Output the (x, y) coordinate of the center of the cell containing the given text.  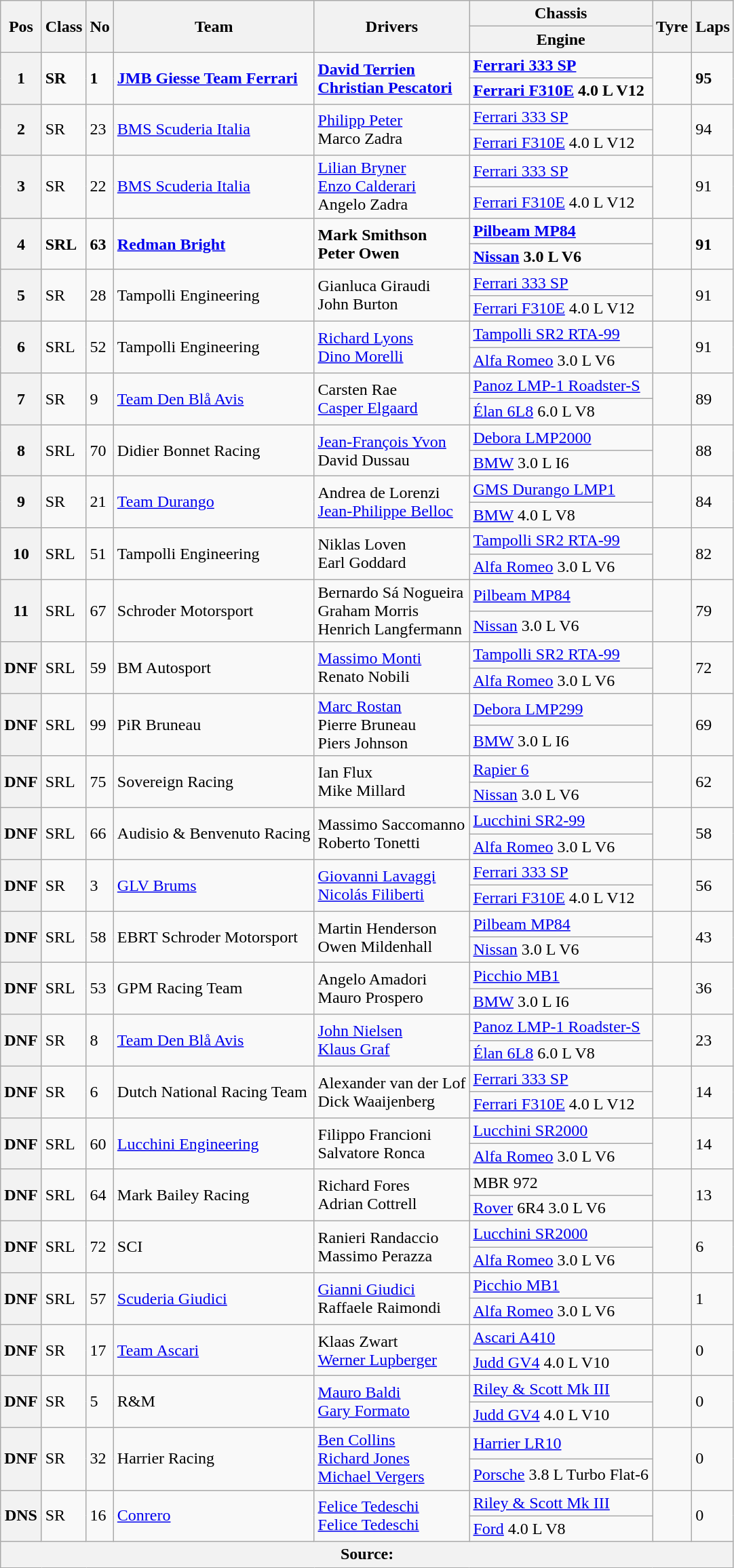
28 (100, 295)
Rapier 6 (561, 769)
Laps (713, 26)
95 (713, 78)
53 (100, 989)
JMB Giesse Team Ferrari (214, 78)
64 (100, 1195)
Team (214, 26)
Bernardo Sá Nogueira Graham Morris Henrich Langfermann (392, 611)
Jean-François Yvon David Dussau (392, 451)
Lilian Bryner Enzo Calderari Angelo Zadra (392, 187)
62 (713, 782)
Mauro Baldi Gary Formato (392, 1402)
11 (21, 611)
Marc Rostan Pierre Bruneau Piers Johnson (392, 725)
Porsche 3.8 L Turbo Flat-6 (561, 1474)
89 (713, 399)
EBRT Schroder Motorsport (214, 937)
Andrea de Lorenzi Jean-Philippe Belloc (392, 502)
BM Autosport (214, 668)
GLV Brums (214, 885)
Alexander van der Lof Dick Waaijenberg (392, 1092)
17 (100, 1350)
60 (100, 1143)
Ian Flux Mike Millard (392, 782)
Scuderia Giudici (214, 1299)
79 (713, 611)
Massimo Saccomanno Roberto Tonetti (392, 833)
70 (100, 451)
MBR 972 (561, 1182)
Rover 6R4 3.0 L V6 (561, 1208)
Mark Bailey Racing (214, 1195)
Conrero (214, 1516)
Gianluca Giraudi John Burton (392, 295)
Martin Henderson Owen Mildenhall (392, 937)
Harrier LR10 (561, 1443)
52 (100, 347)
BMW 4.0 L V8 (561, 515)
Engine (561, 39)
10 (21, 554)
16 (100, 1516)
Massimo Monti Renato Nobili (392, 668)
94 (713, 130)
R&M (214, 1402)
Audisio & Benvenuto Racing (214, 833)
David Terrien Christian Pescatori (392, 78)
Richard Fores Adrian Cottrell (392, 1195)
Chassis (561, 14)
63 (100, 244)
59 (100, 668)
Gianni Giudici Raffaele Raimondi (392, 1299)
32 (100, 1459)
Ascari A410 (561, 1337)
Drivers (392, 26)
No (100, 26)
Felice Tedeschi Felice Tedeschi (392, 1516)
88 (713, 451)
Sovereign Racing (214, 782)
Lucchini Engineering (214, 1143)
Klaas Zwart Werner Lupberger (392, 1350)
57 (100, 1299)
Lucchini SR2-99 (561, 820)
John Nielsen Klaus Graf (392, 1040)
Mark Smithson Peter Owen (392, 244)
4 (21, 244)
Debora LMP2000 (561, 438)
2 (21, 130)
Tyre (672, 26)
SCI (214, 1246)
PiR Bruneau (214, 725)
Didier Bonnet Racing (214, 451)
Richard Lyons Dino Morelli (392, 347)
36 (713, 989)
21 (100, 502)
Dutch National Racing Team (214, 1092)
69 (713, 725)
Pos (21, 26)
13 (713, 1195)
Angelo Amadori Mauro Prospero (392, 989)
DNS (21, 1516)
Harrier Racing (214, 1459)
Source: (368, 1554)
75 (100, 782)
Niklas Loven Earl Goddard (392, 554)
22 (100, 187)
Debora LMP299 (561, 709)
Class (64, 26)
7 (21, 399)
Ford 4.0 L V8 (561, 1529)
Team Durango (214, 502)
GMS Durango LMP1 (561, 489)
56 (713, 885)
Ranieri Randaccio Massimo Perazza (392, 1246)
82 (713, 554)
Redman Bright (214, 244)
Carsten Rae Casper Elgaard (392, 399)
Filippo Francioni Salvatore Ronca (392, 1143)
Ben Collins Richard Jones Michael Vergers (392, 1459)
Philipp Peter Marco Zadra (392, 130)
GPM Racing Team (214, 989)
51 (100, 554)
99 (100, 725)
66 (100, 833)
Schroder Motorsport (214, 611)
84 (713, 502)
43 (713, 937)
Giovanni Lavaggi Nicolás Filiberti (392, 885)
67 (100, 611)
Team Ascari (214, 1350)
